From the cell containing the given text, extract its center point as (x, y) coordinate. 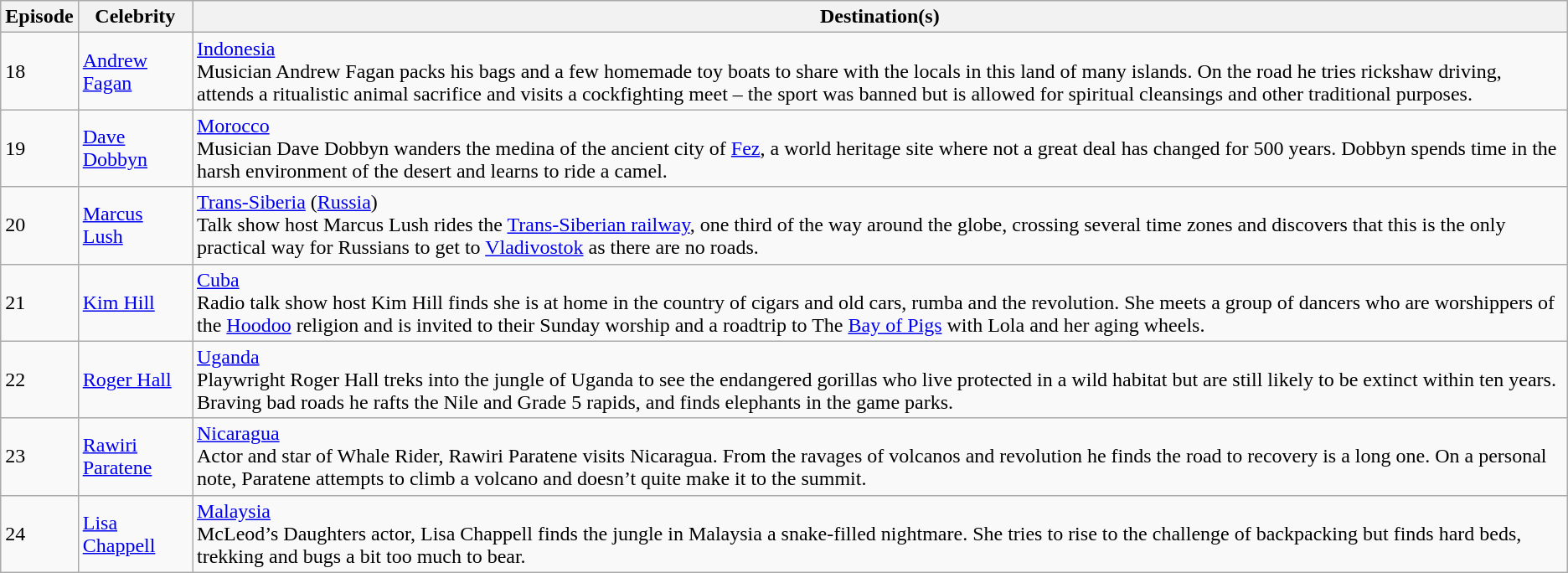
24 (39, 534)
Rawiri Paratene (135, 457)
Dave Dobbyn (135, 148)
Episode (39, 17)
Roger Hall (135, 379)
Lisa Chappell (135, 534)
20 (39, 225)
23 (39, 457)
22 (39, 379)
Celebrity (135, 17)
Kim Hill (135, 302)
Marcus Lush (135, 225)
19 (39, 148)
Destination(s) (880, 17)
18 (39, 71)
Andrew Fagan (135, 71)
21 (39, 302)
